Determine the [X, Y] coordinate at the center of the cell enclosing the given text.  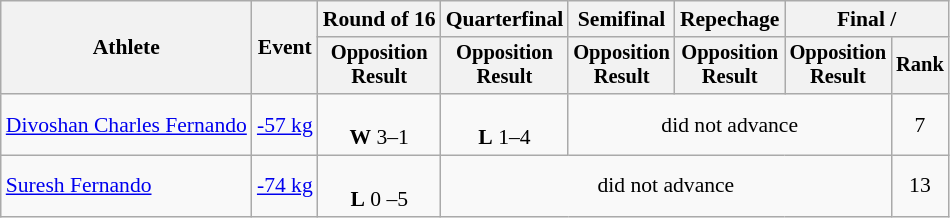
Divoshan Charles Fernando [126, 124]
Rank [920, 66]
L 1–4 [505, 124]
L 0 –5 [380, 186]
-74 kg [285, 186]
Athlete [126, 48]
Event [285, 48]
13 [920, 186]
7 [920, 124]
Quarterfinal [505, 19]
Suresh Fernando [126, 186]
W 3–1 [380, 124]
Repechage [730, 19]
-57 kg [285, 124]
Semifinal [622, 19]
Final / [867, 19]
Round of 16 [380, 19]
